Detect which cell encompasses the target text, then output its [X, Y] center coordinate. 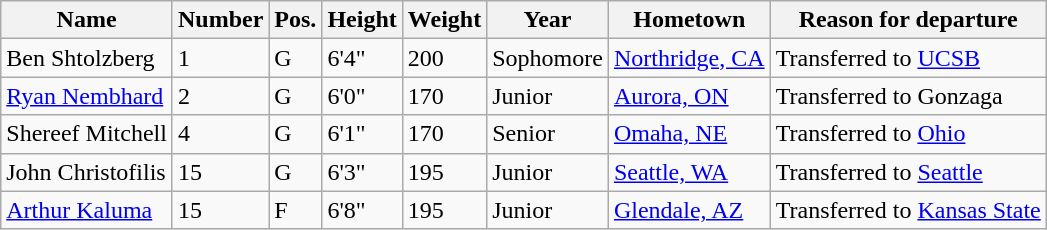
Transferred to Kansas State [908, 210]
Year [548, 20]
4 [220, 134]
2 [220, 96]
6'1" [362, 134]
Sophomore [548, 58]
Shereef Mitchell [87, 134]
Glendale, AZ [689, 210]
Transferred to Ohio [908, 134]
200 [444, 58]
Transferred to Gonzaga [908, 96]
6'8" [362, 210]
Weight [444, 20]
Northridge, CA [689, 58]
Number [220, 20]
Seattle, WA [689, 172]
Omaha, NE [689, 134]
6'3" [362, 172]
Ben Shtolzberg [87, 58]
Name [87, 20]
Aurora, ON [689, 96]
Senior [548, 134]
6'0" [362, 96]
Pos. [296, 20]
Ryan Nembhard [87, 96]
1 [220, 58]
6'4" [362, 58]
Reason for departure [908, 20]
John Christofilis [87, 172]
Height [362, 20]
Arthur Kaluma [87, 210]
Transferred to Seattle [908, 172]
F [296, 210]
Hometown [689, 20]
Transferred to UCSB [908, 58]
